Search for the cell housing the specified text and yield its (X, Y) center coordinate. 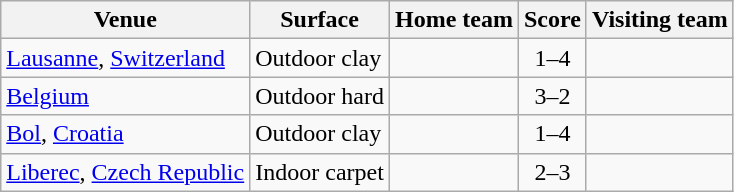
Lausanne, Switzerland (126, 58)
2–3 (552, 172)
Belgium (126, 96)
Visiting team (660, 20)
Indoor carpet (320, 172)
Outdoor hard (320, 96)
Home team (454, 20)
Bol, Croatia (126, 134)
Surface (320, 20)
Venue (126, 20)
Score (552, 20)
Liberec, Czech Republic (126, 172)
3–2 (552, 96)
